Output the (x, y) coordinate of the center of the cell containing the given text.  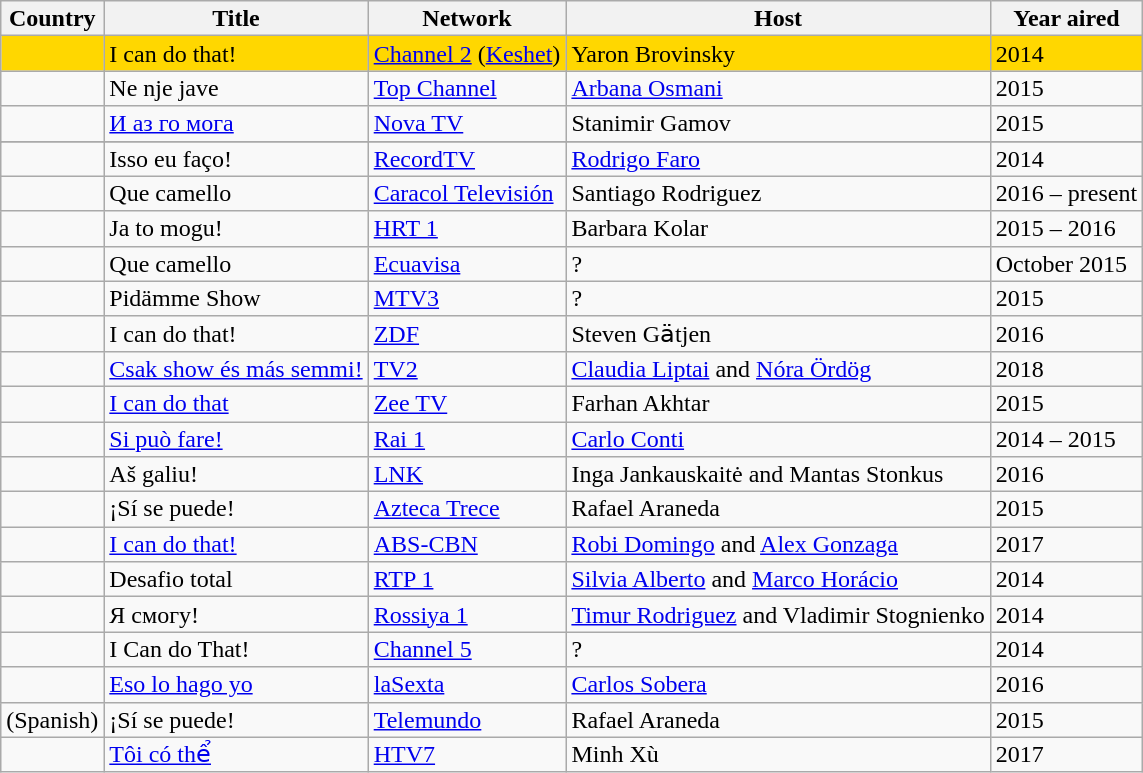
Nova TV (467, 124)
Pidämme Show (236, 298)
Host (778, 18)
Caracol Televisión (467, 194)
Year aired (1066, 18)
2014 – 2015 (1066, 440)
Minh Xù (778, 754)
Network (467, 18)
Farhan Akhtar (778, 404)
Country (52, 18)
I can do that (236, 404)
ABS-CBN (467, 544)
Azteca Trece (467, 510)
Arbana Osmani (778, 88)
Rossiya 1 (467, 614)
Si può fare! (236, 440)
LNK (467, 474)
И аз го мога (236, 124)
Top Channel (467, 88)
2018 (1066, 368)
Title (236, 18)
RecordTV (467, 158)
Steven Gӓtjen (778, 334)
Barbara Kolar (778, 228)
MTV3 (467, 298)
HTV7 (467, 754)
Carlos Sobera (778, 684)
Aš galiu! (236, 474)
Eso lo hago yo (236, 684)
Inga Jankauskaitė and Mantas Stonkus (778, 474)
Yaron Brovinsky (778, 54)
Telemundo (467, 720)
Zee TV (467, 404)
Santiago Rodriguez (778, 194)
TV2 (467, 368)
ZDF (467, 334)
Carlo Conti (778, 440)
Claudia Liptai and Nóra Ördög (778, 368)
Rodrigo Faro (778, 158)
Isso eu faço! (236, 158)
Csak show és más semmi! (236, 368)
October 2015 (1066, 264)
Stanimir Gamov (778, 124)
laSexta (467, 684)
I Can do That! (236, 650)
Timur Rodriguez and Vladimir Stognienko (778, 614)
Silvia Alberto and Marco Horácio (778, 580)
Ja to mogu! (236, 228)
Channel 5 (467, 650)
Ecuavisa (467, 264)
Tôi có thể (236, 754)
2016 – present (1066, 194)
HRT 1 (467, 228)
RTP 1 (467, 580)
Robi Domingo and Alex Gonzaga (778, 544)
Rai 1 (467, 440)
Ne nje jave (236, 88)
(Spanish) (52, 720)
2015 – 2016 (1066, 228)
Я cмoгy! (236, 614)
Desafio total (236, 580)
Channel 2 (Keshet) (467, 54)
